For the text-containing cell, return its midpoint in (X, Y) coordinate format. 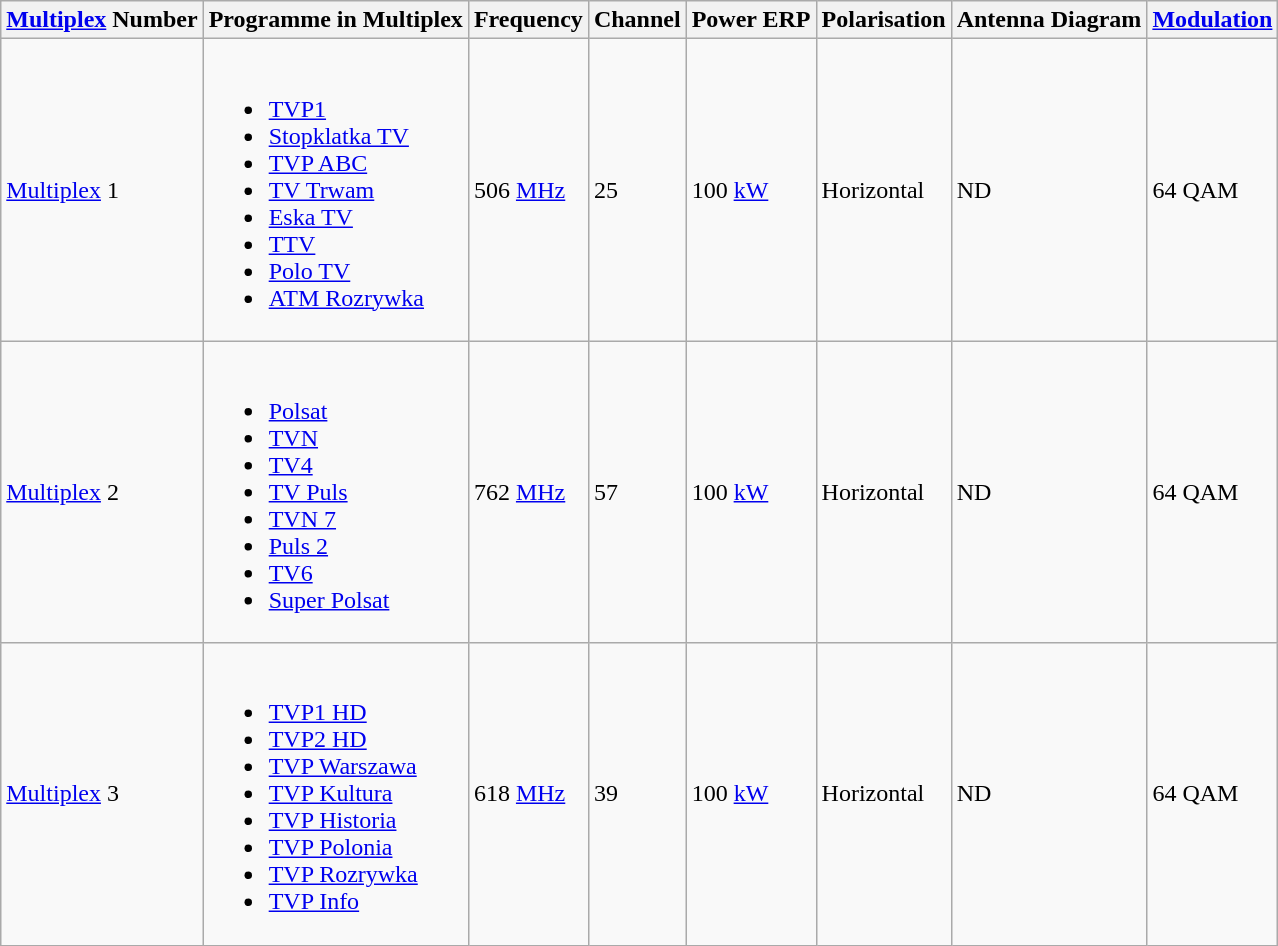
Multiplex 2 (102, 492)
618 MHz (528, 794)
Modulation (1212, 20)
57 (637, 492)
Multiplex 1 (102, 190)
Multiplex Number (102, 20)
Channel (637, 20)
Polarisation (884, 20)
Programme in Multiplex (336, 20)
Frequency (528, 20)
Multiplex 3 (102, 794)
762 MHz (528, 492)
25 (637, 190)
39 (637, 794)
Antenna Diagram (1049, 20)
506 MHz (528, 190)
Power ERP (751, 20)
TVP1Stopklatka TVTVP ABCTV TrwamEska TVTTVPolo TVATM Rozrywka (336, 190)
TVP1 HDTVP2 HDTVP WarszawaTVP KulturaTVP HistoriaTVP PoloniaTVP RozrywkaTVP Info (336, 794)
PolsatTVNTV4TV PulsTVN 7Puls 2TV6Super Polsat (336, 492)
